Return [x, y] of the center of cell containing provided text 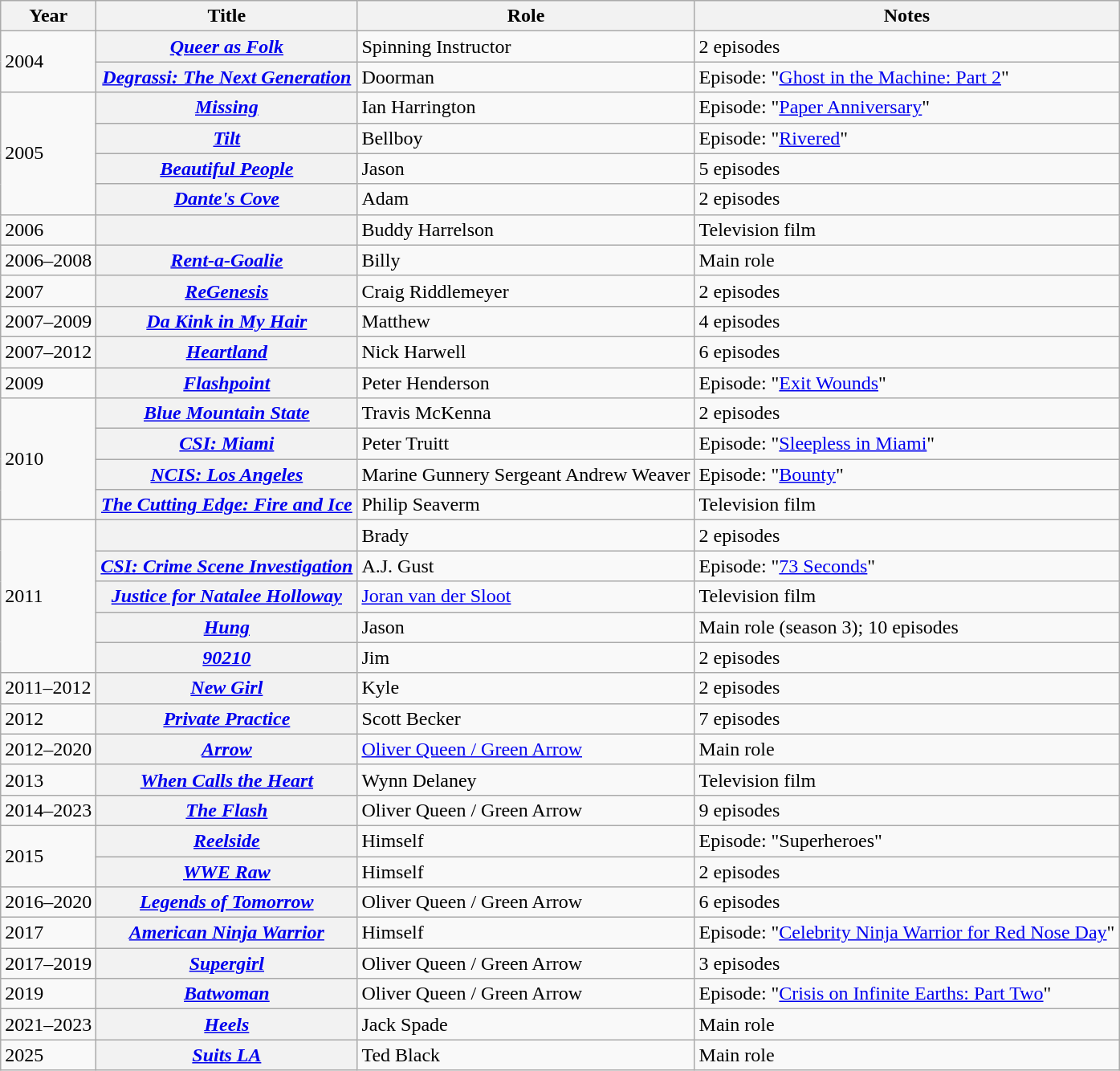
Billy [526, 260]
Suits LA [226, 1055]
Heels [226, 1024]
Episode: "Ghost in the Machine: Part 2" [907, 77]
Ted Black [526, 1055]
2011 [48, 597]
Episode: "73 Seconds" [907, 566]
2016–2020 [48, 902]
Brady [526, 535]
Philip Seaverm [526, 505]
Spinning Instructor [526, 47]
NCIS: Los Angeles [226, 474]
4 episodes [907, 321]
Scott Becker [526, 719]
Arrow [226, 749]
Doorman [526, 77]
CSI: Crime Scene Investigation [226, 566]
2004 [48, 62]
2006 [48, 230]
Role [526, 16]
2014–2023 [48, 810]
Peter Henderson [526, 383]
9 episodes [907, 810]
Blue Mountain State [226, 413]
Episode: "Exit Wounds" [907, 383]
Hung [226, 627]
When Calls the Heart [226, 780]
Adam [526, 199]
New Girl [226, 688]
Episode: "Sleepless in Miami" [907, 444]
Dante's Cove [226, 199]
2015 [48, 856]
Heartland [226, 352]
Buddy Harrelson [526, 230]
CSI: Miami [226, 444]
A.J. Gust [526, 566]
Da Kink in My Hair [226, 321]
The Flash [226, 810]
Title [226, 16]
2013 [48, 780]
Wynn Delaney [526, 780]
Kyle [526, 688]
Private Practice [226, 719]
Episode: "Superheroes" [907, 841]
Degrassi: The Next Generation [226, 77]
WWE Raw [226, 871]
Reelside [226, 841]
Supergirl [226, 963]
The Cutting Edge: Fire and Ice [226, 505]
7 episodes [907, 719]
Flashpoint [226, 383]
Craig Riddlemeyer [526, 291]
Jim [526, 658]
Justice for Natalee Holloway [226, 597]
2009 [48, 383]
Notes [907, 16]
2006–2008 [48, 260]
2011–2012 [48, 688]
Episode: "Celebrity Ninja Warrior for Red Nose Day" [907, 933]
2017–2019 [48, 963]
Episode: "Rivered" [907, 138]
Travis McKenna [526, 413]
Episode: "Crisis on Infinite Earths: Part Two" [907, 994]
Jack Spade [526, 1024]
Year [48, 16]
American Ninja Warrior [226, 933]
2007–2009 [48, 321]
Tilt [226, 138]
Matthew [526, 321]
Queer as Folk [226, 47]
2012 [48, 719]
Rent-a-Goalie [226, 260]
2007–2012 [48, 352]
Ian Harrington [526, 108]
ReGenesis [226, 291]
2025 [48, 1055]
Beautiful People [226, 169]
Episode: "Paper Anniversary" [907, 108]
Batwoman [226, 994]
Episode: "Bounty" [907, 474]
Missing [226, 108]
Joran van der Sloot [526, 597]
2010 [48, 459]
Nick Harwell [526, 352]
Legends of Tomorrow [226, 902]
2005 [48, 153]
Marine Gunnery Sergeant Andrew Weaver [526, 474]
2007 [48, 291]
2017 [48, 933]
Bellboy [526, 138]
90210 [226, 658]
Peter Truitt [526, 444]
2021–2023 [48, 1024]
3 episodes [907, 963]
5 episodes [907, 169]
2019 [48, 994]
2012–2020 [48, 749]
Main role (season 3); 10 episodes [907, 627]
